Return the [x, y] coordinate for the center point of the cell that contains the specified text.  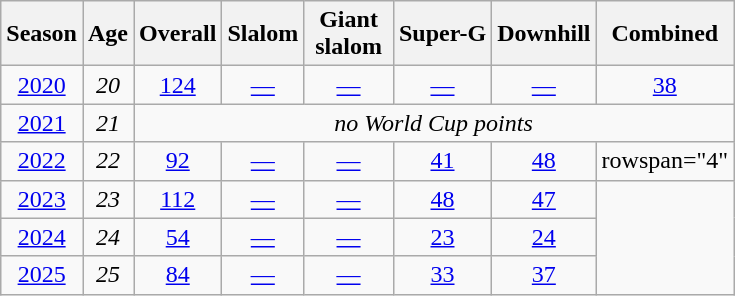
Downhill [544, 34]
Super-G [442, 34]
41 [442, 161]
54 [178, 237]
38 [665, 85]
Giant slalom [349, 34]
2024 [42, 237]
112 [178, 199]
2023 [42, 199]
2021 [42, 123]
Combined [665, 34]
33 [442, 275]
84 [178, 275]
22 [108, 161]
Age [108, 34]
2020 [42, 85]
no World Cup points [434, 123]
rowspan="4" [665, 161]
92 [178, 161]
20 [108, 85]
Overall [178, 34]
21 [108, 123]
25 [108, 275]
124 [178, 85]
2022 [42, 161]
47 [544, 199]
Slalom [263, 34]
37 [544, 275]
Season [42, 34]
2025 [42, 275]
